Extract the [X, Y] coordinate from the center of the cell holding the provided text.  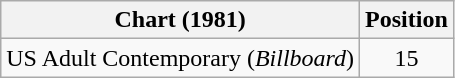
Chart (1981) [180, 20]
15 [407, 58]
US Adult Contemporary (Billboard) [180, 58]
Position [407, 20]
